Return [X, Y] of the center of cell containing provided text 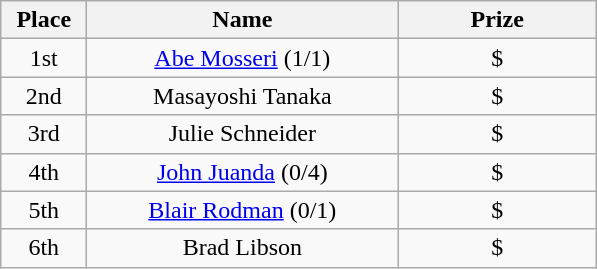
4th [44, 172]
Blair Rodman (0/1) [242, 210]
John Juanda (0/4) [242, 172]
Brad Libson [242, 248]
1st [44, 58]
3rd [44, 134]
6th [44, 248]
Place [44, 20]
Name [242, 20]
Julie Schneider [242, 134]
Prize [498, 20]
Masayoshi Tanaka [242, 96]
5th [44, 210]
2nd [44, 96]
Abe Mosseri (1/1) [242, 58]
